Locate the cell with the specified text and output its [x, y] center coordinate. 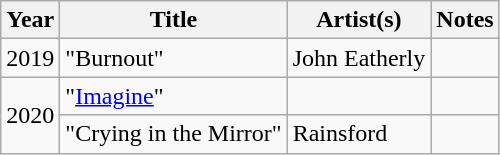
Artist(s) [359, 20]
2020 [30, 115]
John Eatherly [359, 58]
"Imagine" [174, 96]
"Crying in the Mirror" [174, 134]
Year [30, 20]
"Burnout" [174, 58]
Title [174, 20]
Rainsford [359, 134]
2019 [30, 58]
Notes [465, 20]
